Identify which cell holds the provided text, then report its (x, y) central coordinate. 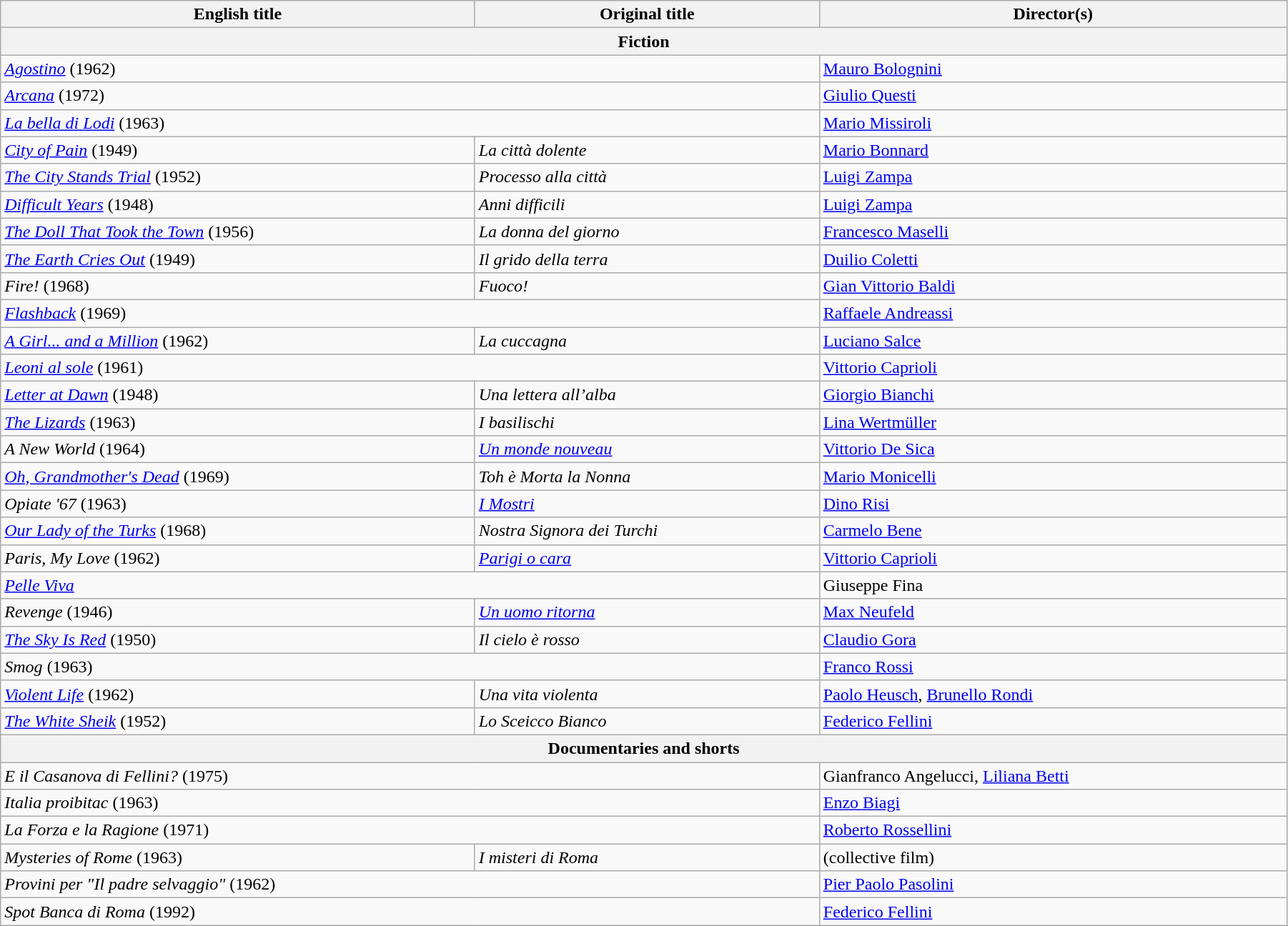
Raffaele Andreassi (1053, 313)
Il grido della terra (647, 259)
Pier Paolo Pasolini (1053, 885)
The Doll That Took the Town (1956) (237, 231)
Francesco Maselli (1053, 231)
(collective film) (1053, 857)
A Girl... and a Million (1962) (237, 341)
Un uomo ritorna (647, 612)
Parigi o cara (647, 558)
E il Casanova di Fellini? (1975) (410, 775)
A New World (1964) (237, 449)
The Earth Cries Out (1949) (237, 259)
Carmelo Bene (1053, 531)
The White Sheik (1952) (237, 721)
Mysteries of Rome (1963) (237, 857)
Original title (647, 14)
Giulio Questi (1053, 96)
Our Lady of the Turks (1968) (237, 531)
Violent Life (1962) (237, 694)
Agostino (1962) (410, 69)
Spot Banca di Roma (1992) (410, 912)
Oh, Grandmother's Dead (1969) (237, 477)
La cuccagna (647, 341)
The City Stands Trial (1952) (237, 177)
Mario Bonnard (1053, 150)
English title (237, 14)
Lo Sceicco Bianco (647, 721)
The Sky Is Red (1950) (237, 639)
City of Pain (1949) (237, 150)
Anni difficili (647, 204)
Fire! (1968) (237, 286)
Lina Wertmüller (1053, 422)
Luciano Salce (1053, 341)
Director(s) (1053, 14)
Arcana (1972) (410, 96)
Fiction (644, 41)
Vittorio De Sica (1053, 449)
Mario Monicelli (1053, 477)
Processo alla città (647, 177)
La Forza e la Ragione (1971) (410, 830)
Claudio Gora (1053, 639)
The Lizards (1963) (237, 422)
Revenge (1946) (237, 612)
I misteri di Roma (647, 857)
Giuseppe Fina (1053, 585)
Mario Missiroli (1053, 123)
Dino Risi (1053, 504)
Flashback (1969) (410, 313)
Franco Rossi (1053, 667)
Un monde nouveau (647, 449)
Nostra Signora dei Turchi (647, 531)
Una vita violenta (647, 694)
Smog (1963) (410, 667)
Giorgio Bianchi (1053, 395)
I Mostri (647, 504)
La donna del giorno (647, 231)
Una lettera all’alba (647, 395)
Opiate '67 (1963) (237, 504)
Duilio Coletti (1053, 259)
La città dolente (647, 150)
Paris, My Love (1962) (237, 558)
Max Neufeld (1053, 612)
Italia proibitac (1963) (410, 803)
Difficult Years (1948) (237, 204)
I basilischi (647, 422)
La bella di Lodi (1963) (410, 123)
Enzo Biagi (1053, 803)
Pelle Viva (410, 585)
Leoni al sole (1961) (410, 368)
Toh è Morta la Nonna (647, 477)
Gianfranco Angelucci, Liliana Betti (1053, 775)
Gian Vittorio Baldi (1053, 286)
Fuoco! (647, 286)
Roberto Rossellini (1053, 830)
Il cielo è rosso (647, 639)
Paolo Heusch, Brunello Rondi (1053, 694)
Provini per "Il padre selvaggio" (1962) (410, 885)
Letter at Dawn (1948) (237, 395)
Documentaries and shorts (644, 748)
Mauro Bolognini (1053, 69)
